Locate the cell with the specified text and output its (x, y) center coordinate. 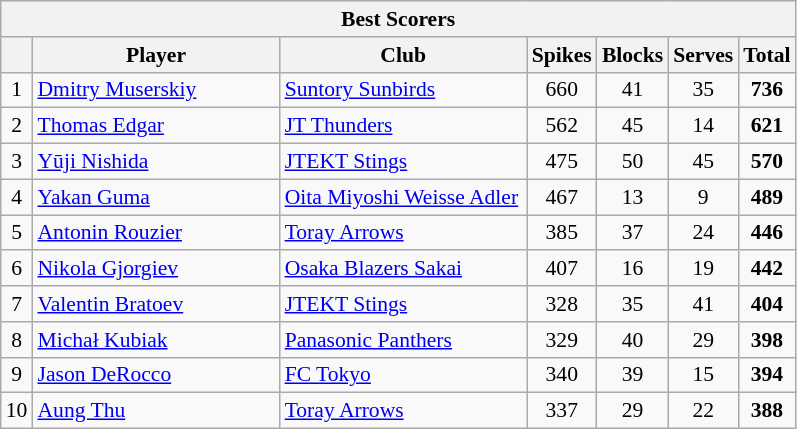
407 (562, 269)
Jason DeRocco (156, 375)
467 (562, 197)
Antonin Rouzier (156, 233)
Blocks (632, 55)
Thomas Edgar (156, 126)
Yūji Nishida (156, 162)
Osaka Blazers Sakai (404, 269)
Michał Kubiak (156, 340)
Panasonic Panthers (404, 340)
1 (17, 90)
475 (562, 162)
24 (703, 233)
394 (766, 375)
16 (632, 269)
22 (703, 411)
5 (17, 233)
14 (703, 126)
6 (17, 269)
15 (703, 375)
570 (766, 162)
621 (766, 126)
660 (562, 90)
329 (562, 340)
442 (766, 269)
340 (562, 375)
489 (766, 197)
Best Scorers (398, 19)
385 (562, 233)
Dmitry Muserskiy (156, 90)
Aung Thu (156, 411)
388 (766, 411)
446 (766, 233)
736 (766, 90)
328 (562, 304)
Total (766, 55)
3 (17, 162)
404 (766, 304)
39 (632, 375)
Player (156, 55)
Valentin Bratoev (156, 304)
37 (632, 233)
19 (703, 269)
Spikes (562, 55)
7 (17, 304)
Club (404, 55)
JT Thunders (404, 126)
50 (632, 162)
FC Tokyo (404, 375)
398 (766, 340)
Yakan Guma (156, 197)
8 (17, 340)
2 (17, 126)
10 (17, 411)
Oita Miyoshi Weisse Adler (404, 197)
4 (17, 197)
562 (562, 126)
337 (562, 411)
40 (632, 340)
Nikola Gjorgiev (156, 269)
Suntory Sunbirds (404, 90)
13 (632, 197)
Serves (703, 55)
